For the text-containing cell, return its midpoint in [x, y] coordinate format. 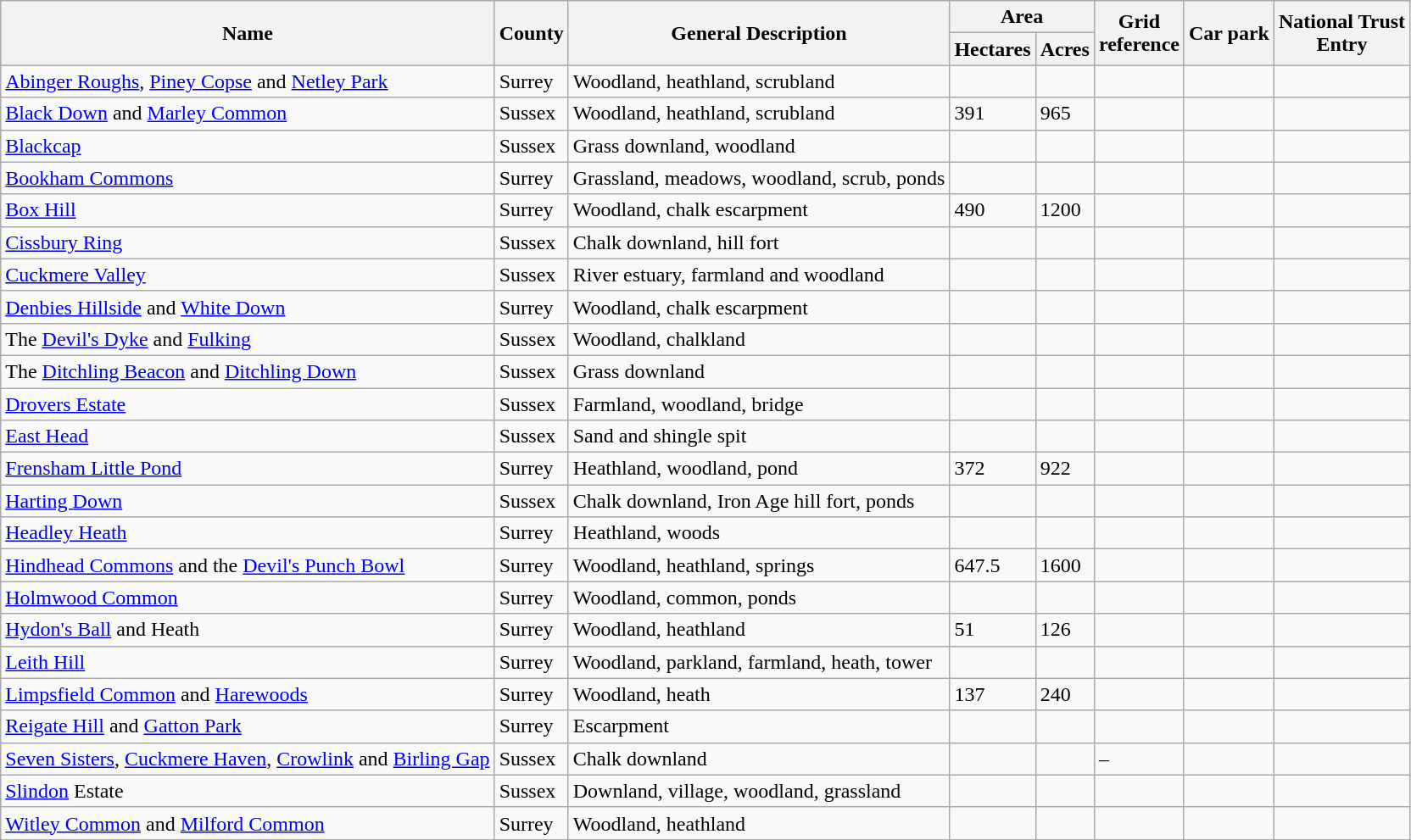
137 [992, 694]
Leith Hill [248, 662]
Hindhead Commons and the Devil's Punch Bowl [248, 565]
Chalk downland [759, 759]
Car park [1229, 33]
Drovers Estate [248, 404]
Grass downland [759, 371]
Denbies Hillside and White Down [248, 307]
Woodland, common, ponds [759, 598]
Heathland, woodland, pond [759, 469]
Gridreference [1139, 33]
River estuary, farmland and woodland [759, 275]
Reigate Hill and Gatton Park [248, 726]
Cissbury Ring [248, 242]
Harting Down [248, 501]
General Description [759, 33]
922 [1065, 469]
Box Hill [248, 210]
Chalk downland, hill fort [759, 242]
Woodland, chalkland [759, 339]
Headley Heath [248, 533]
Black Down and Marley Common [248, 114]
Hydon's Ball and Heath [248, 630]
Cuckmere Valley [248, 275]
Name [248, 33]
Slindon Estate [248, 791]
Woodland, heathland, springs [759, 565]
Downland, village, woodland, grassland [759, 791]
965 [1065, 114]
Frensham Little Pond [248, 469]
126 [1065, 630]
Witley Common and Milford Common [248, 823]
East Head [248, 437]
Farmland, woodland, bridge [759, 404]
Bookham Commons [248, 178]
Abinger Roughs, Piney Copse and Netley Park [248, 81]
1600 [1065, 565]
County [531, 33]
Sand and shingle spit [759, 437]
Chalk downland, Iron Age hill fort, ponds [759, 501]
372 [992, 469]
Holmwood Common [248, 598]
Woodland, heath [759, 694]
Escarpment [759, 726]
Heathland, woods [759, 533]
391 [992, 114]
Acres [1065, 49]
1200 [1065, 210]
The Ditchling Beacon and Ditchling Down [248, 371]
Hectares [992, 49]
The Devil's Dyke and Fulking [248, 339]
Area [1023, 17]
Limpsfield Common and Harewoods [248, 694]
51 [992, 630]
647.5 [992, 565]
490 [992, 210]
Grass downland, woodland [759, 146]
Woodland, parkland, farmland, heath, tower [759, 662]
Grassland, meadows, woodland, scrub, ponds [759, 178]
240 [1065, 694]
Blackcap [248, 146]
Seven Sisters, Cuckmere Haven, Crowlink and Birling Gap [248, 759]
National TrustEntry [1341, 33]
– [1139, 759]
